From the cell containing the given text, extract its center point as (X, Y) coordinate. 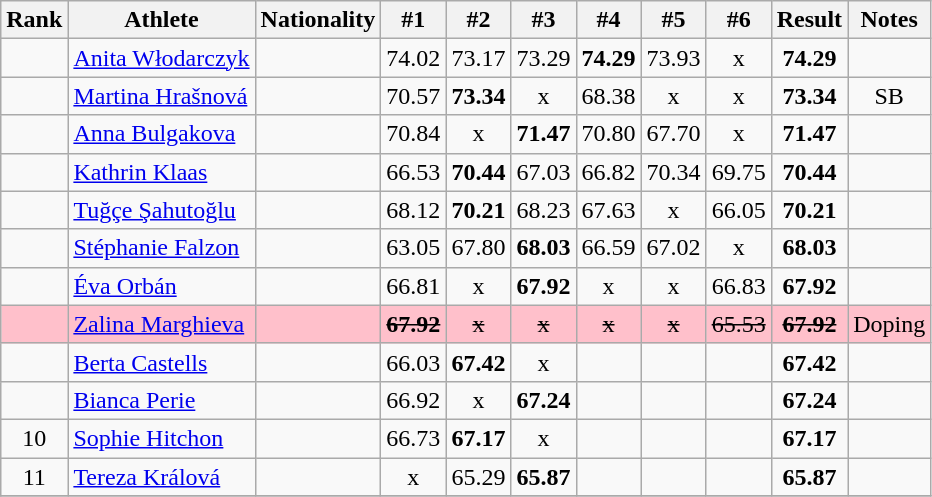
Berta Castells (162, 362)
#4 (608, 20)
#2 (478, 20)
74.02 (414, 58)
Tereza Králová (162, 477)
67.02 (674, 248)
Athlete (162, 20)
Sophie Hitchon (162, 438)
Éva Orbán (162, 286)
Anna Bulgakova (162, 134)
65.53 (738, 324)
#1 (414, 20)
66.83 (738, 286)
SB (890, 96)
66.03 (414, 362)
Stéphanie Falzon (162, 248)
Rank (34, 20)
66.59 (608, 248)
Notes (890, 20)
Zalina Marghieva (162, 324)
67.80 (478, 248)
66.81 (414, 286)
68.12 (414, 210)
73.93 (674, 58)
#5 (674, 20)
68.23 (544, 210)
73.29 (544, 58)
Kathrin Klaas (162, 172)
66.82 (608, 172)
#3 (544, 20)
70.84 (414, 134)
Result (809, 20)
66.92 (414, 400)
66.05 (738, 210)
Martina Hrašnová (162, 96)
66.73 (414, 438)
67.03 (544, 172)
11 (34, 477)
67.63 (608, 210)
67.70 (674, 134)
70.80 (608, 134)
66.53 (414, 172)
Bianca Perie (162, 400)
10 (34, 438)
68.38 (608, 96)
Nationality (318, 20)
63.05 (414, 248)
Anita Włodarczyk (162, 58)
73.17 (478, 58)
70.57 (414, 96)
Doping (890, 324)
65.29 (478, 477)
#6 (738, 20)
Tuğçe Şahutoğlu (162, 210)
70.34 (674, 172)
69.75 (738, 172)
